For the text-containing cell, return its midpoint in (X, Y) coordinate format. 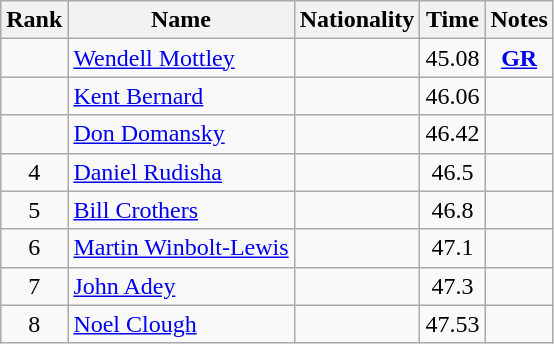
GR (519, 58)
Nationality (357, 20)
46.42 (452, 134)
8 (34, 324)
47.3 (452, 286)
47.1 (452, 248)
7 (34, 286)
47.53 (452, 324)
6 (34, 248)
46.06 (452, 96)
Notes (519, 20)
Kent Bernard (181, 96)
5 (34, 210)
46.8 (452, 210)
Wendell Mottley (181, 58)
Noel Clough (181, 324)
Don Domansky (181, 134)
Name (181, 20)
45.08 (452, 58)
Martin Winbolt-Lewis (181, 248)
Daniel Rudisha (181, 172)
Time (452, 20)
Rank (34, 20)
46.5 (452, 172)
Bill Crothers (181, 210)
4 (34, 172)
John Adey (181, 286)
